Locate the cell with the specified text and output its (x, y) center coordinate. 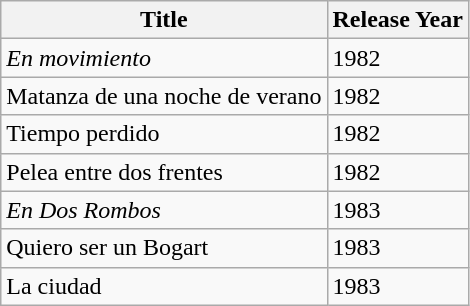
Release Year (398, 20)
Pelea entre dos frentes (164, 172)
En movimiento (164, 58)
Tiempo perdido (164, 134)
Matanza de una noche de verano (164, 96)
En Dos Rombos (164, 210)
La ciudad (164, 286)
Title (164, 20)
Quiero ser un Bogart (164, 248)
